Detect which cell encompasses the target text, then output its [X, Y] center coordinate. 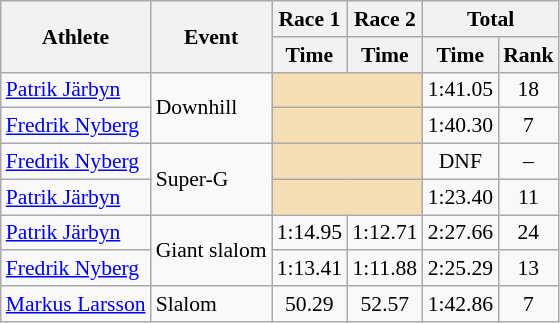
1:41.05 [460, 90]
2:27.66 [460, 233]
1:42.86 [460, 304]
Downhill [212, 108]
Super-G [212, 180]
50.29 [310, 304]
Athlete [76, 36]
24 [528, 233]
11 [528, 197]
1:14.95 [310, 233]
Giant slalom [212, 250]
1:11.88 [384, 269]
18 [528, 90]
Race 2 [384, 19]
– [528, 162]
DNF [460, 162]
13 [528, 269]
52.57 [384, 304]
Event [212, 36]
1:23.40 [460, 197]
1:13.41 [310, 269]
2:25.29 [460, 269]
Slalom [212, 304]
1:12.71 [384, 233]
1:40.30 [460, 126]
Race 1 [310, 19]
Rank [528, 55]
Total [491, 19]
Markus Larsson [76, 304]
